Find where the given text appears and provide that cell's center as (X, Y) coordinate. 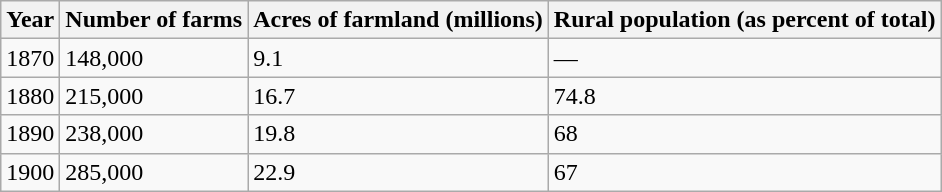
— (744, 58)
148,000 (154, 58)
Year (30, 20)
74.8 (744, 96)
9.1 (398, 58)
22.9 (398, 172)
1900 (30, 172)
Rural population (as percent of total) (744, 20)
285,000 (154, 172)
68 (744, 134)
238,000 (154, 134)
1890 (30, 134)
Acres of farmland (millions) (398, 20)
67 (744, 172)
16.7 (398, 96)
1880 (30, 96)
1870 (30, 58)
19.8 (398, 134)
215,000 (154, 96)
Number of farms (154, 20)
